Extract the [x, y] coordinate from the center of the cell holding the provided text.  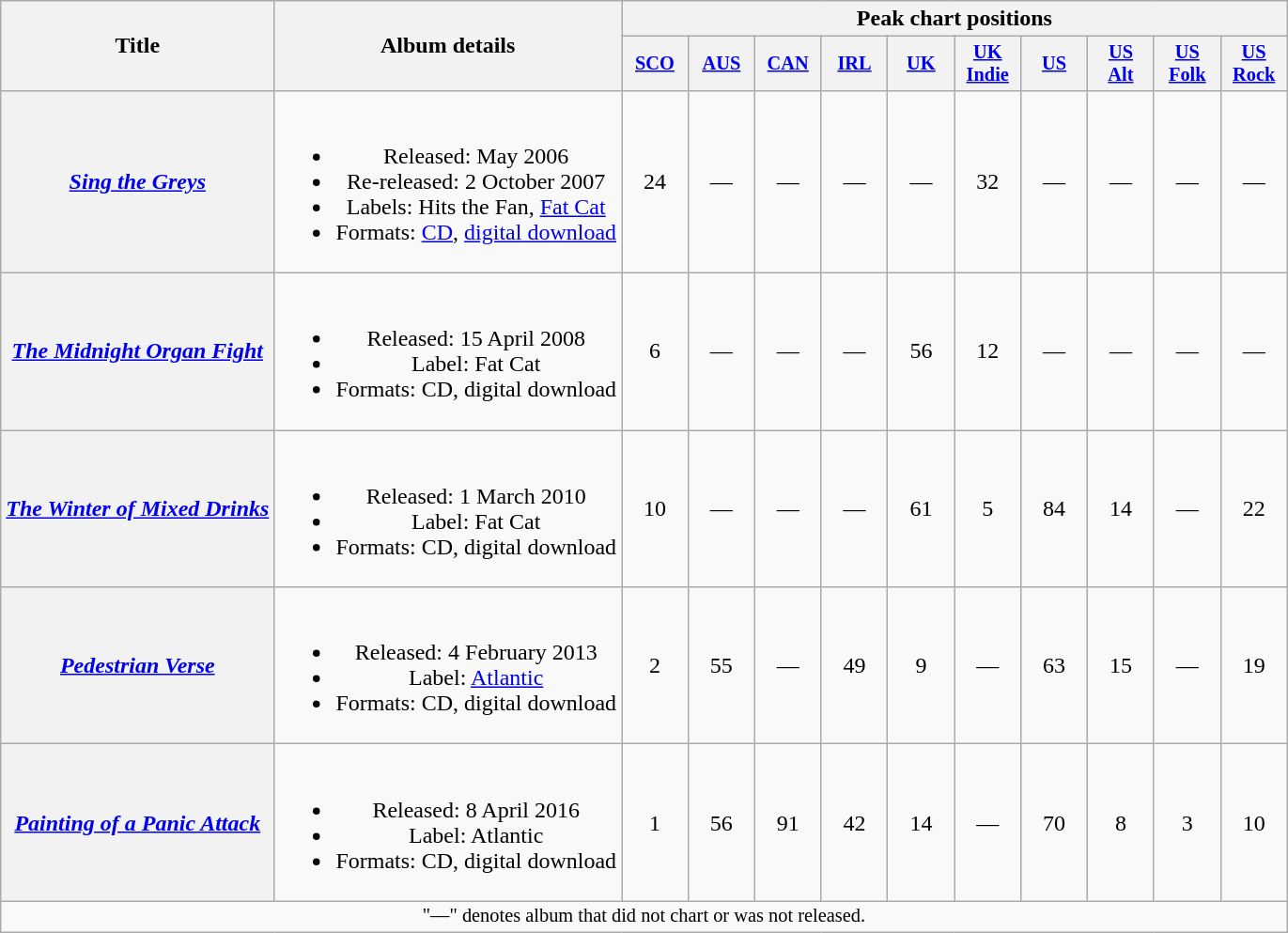
Album details [448, 46]
8 [1122, 823]
12 [988, 351]
84 [1054, 509]
Painting of a Panic Attack [137, 823]
USAlt [1122, 64]
"—" denotes album that did not chart or was not released. [644, 917]
Pedestrian Verse [137, 665]
Released: May 2006Re-released: 2 October 2007Labels: Hits the Fan, Fat CatFormats: CD, digital download [448, 181]
The Winter of Mixed Drinks [137, 509]
22 [1253, 509]
3 [1187, 823]
UK [921, 64]
US [1054, 64]
IRL [855, 64]
70 [1054, 823]
61 [921, 509]
2 [656, 665]
49 [855, 665]
Peak chart positions [954, 19]
Released: 1 March 2010Label: Fat CatFormats: CD, digital download [448, 509]
19 [1253, 665]
AUS [722, 64]
24 [656, 181]
91 [787, 823]
CAN [787, 64]
55 [722, 665]
9 [921, 665]
1 [656, 823]
USRock [1253, 64]
USFolk [1187, 64]
Released: 8 April 2016Label: AtlanticFormats: CD, digital download [448, 823]
42 [855, 823]
63 [1054, 665]
Released: 15 April 2008Label: Fat CatFormats: CD, digital download [448, 351]
The Midnight Organ Fight [137, 351]
Title [137, 46]
Released: 4 February 2013Label: AtlanticFormats: CD, digital download [448, 665]
Sing the Greys [137, 181]
5 [988, 509]
32 [988, 181]
6 [656, 351]
SCO [656, 64]
15 [1122, 665]
UKIndie [988, 64]
